Detect which cell encompasses the target text, then output its [x, y] center coordinate. 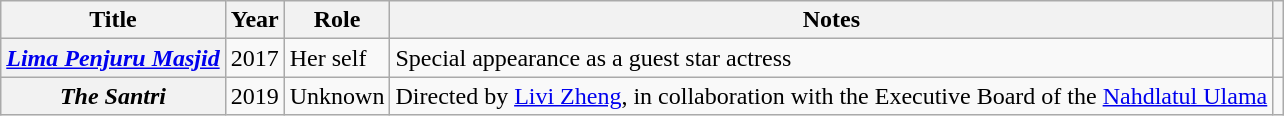
Notes [832, 20]
Unknown [337, 96]
2017 [254, 58]
Lima Penjuru Masjid [113, 58]
Year [254, 20]
The Santri [113, 96]
Special appearance as a guest star actress [832, 58]
Directed by Livi Zheng, in collaboration with the Executive Board of the Nahdlatul Ulama [832, 96]
Her self [337, 58]
Role [337, 20]
Title [113, 20]
2019 [254, 96]
